Scan for the cell matching the given text and deliver its (X, Y) coordinate at center. 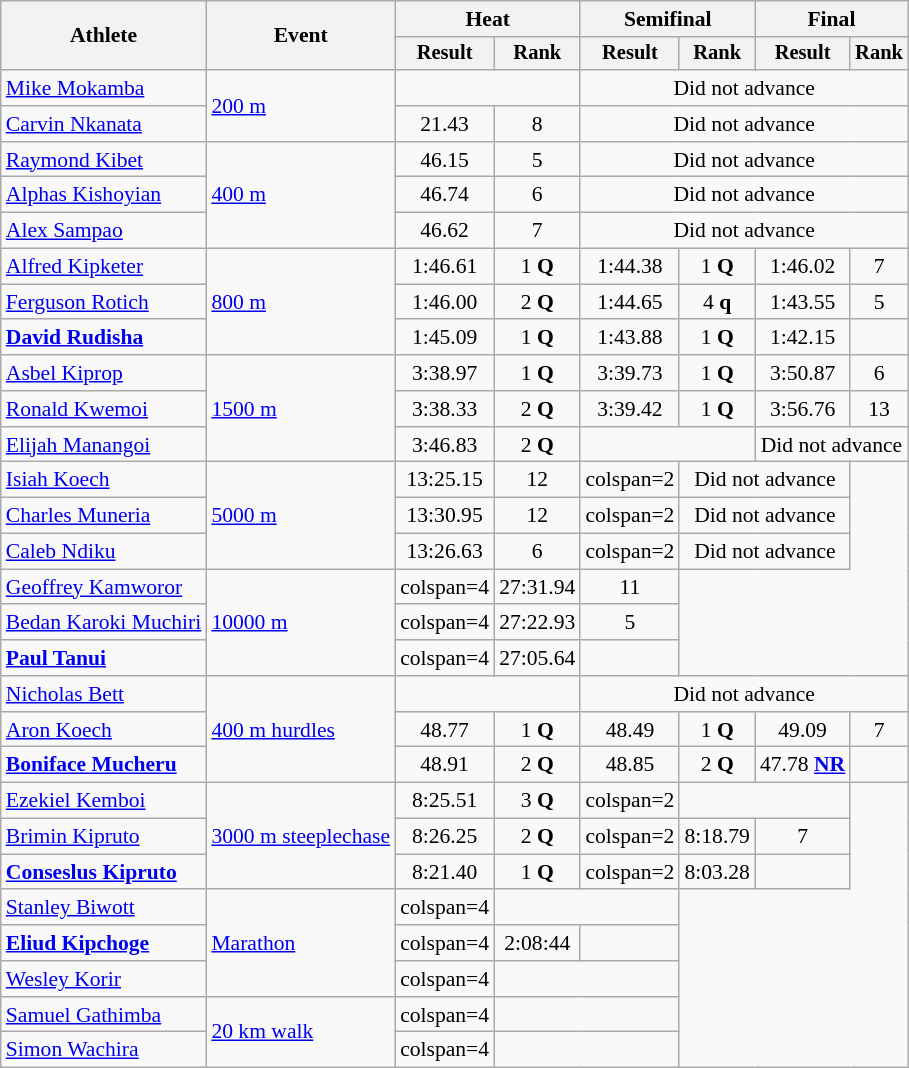
1:44.38 (630, 267)
Alphas Kishoyian (104, 195)
3:46.83 (444, 445)
21.43 (444, 124)
Semifinal (668, 19)
8:18.79 (716, 837)
Mike Mokamba (104, 88)
400 m (300, 196)
1:46.61 (444, 267)
8:26.25 (444, 837)
1:42.15 (802, 338)
8:25.51 (444, 801)
4 q (716, 302)
Stanley Biwott (104, 908)
Ronald Kwemoi (104, 409)
800 m (300, 302)
Paul Tanui (104, 658)
8 (537, 124)
46.74 (444, 195)
Charles Muneria (104, 516)
1:45.09 (444, 338)
Asbel Kiprop (104, 373)
13:25.15 (444, 480)
10000 m (300, 622)
3:38.33 (444, 409)
1:43.88 (630, 338)
Eliud Kipchoge (104, 943)
Caleb Ndiku (104, 552)
Heat (488, 19)
3:56.76 (802, 409)
3:50.87 (802, 373)
46.62 (444, 231)
3000 m steeplechase (300, 836)
Brimin Kipruto (104, 837)
13:26.63 (444, 552)
48.49 (630, 730)
49.09 (802, 730)
13 (879, 409)
1:46.00 (444, 302)
Wesley Korir (104, 979)
48.85 (630, 765)
Elijah Manangoi (104, 445)
5000 m (300, 516)
Alfred Kipketer (104, 267)
47.78 NR (802, 765)
Alex Sampao (104, 231)
27:31.94 (537, 587)
Nicholas Bett (104, 694)
Marathon (300, 944)
Ezekiel Kemboi (104, 801)
11 (630, 587)
8:03.28 (716, 872)
3 Q (537, 801)
Samuel Gathimba (104, 1015)
Raymond Kibet (104, 160)
27:05.64 (537, 658)
Bedan Karoki Muchiri (104, 623)
Carvin Nkanata (104, 124)
1:46.02 (802, 267)
13:30.95 (444, 516)
46.15 (444, 160)
Boniface Mucheru (104, 765)
Aron Koech (104, 730)
Simon Wachira (104, 1050)
27:22.93 (537, 623)
Ferguson Rotich (104, 302)
Final (832, 19)
Geoffrey Kamworor (104, 587)
Isiah Koech (104, 480)
3:39.42 (630, 409)
400 m hurdles (300, 730)
David Rudisha (104, 338)
8:21.40 (444, 872)
Athlete (104, 36)
Conseslus Kipruto (104, 872)
3:39.73 (630, 373)
1500 m (300, 408)
3:38.97 (444, 373)
48.77 (444, 730)
200 m (300, 106)
1:43.55 (802, 302)
48.91 (444, 765)
2:08:44 (537, 943)
Event (300, 36)
1:44.65 (630, 302)
20 km walk (300, 1032)
